Find where the given text appears and provide that cell's center as (X, Y) coordinate. 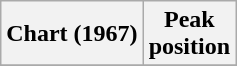
Peakposition (189, 34)
Chart (1967) (72, 34)
